For the text-containing cell, return its midpoint in (X, Y) coordinate format. 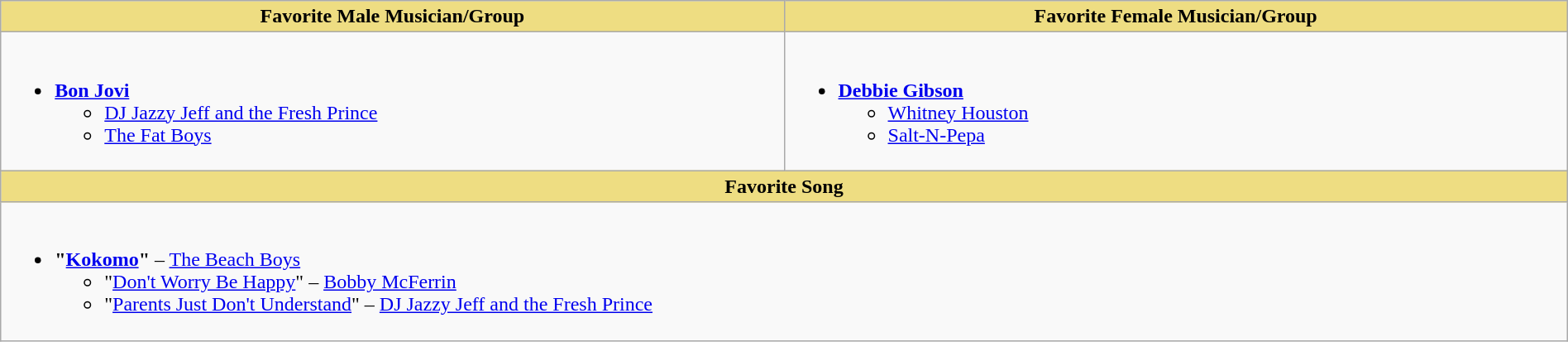
Debbie GibsonWhitney HoustonSalt-N-Pepa (1176, 101)
Favorite Male Musician/Group (392, 17)
"Kokomo" – The Beach Boys"Don't Worry Be Happy" – Bobby McFerrin"Parents Just Don't Understand" – DJ Jazzy Jeff and the Fresh Prince (784, 272)
Bon JoviDJ Jazzy Jeff and the Fresh PrinceThe Fat Boys (392, 101)
Favorite Song (784, 186)
Favorite Female Musician/Group (1176, 17)
